Return the (x, y) coordinate for the center point of the cell that contains the specified text.  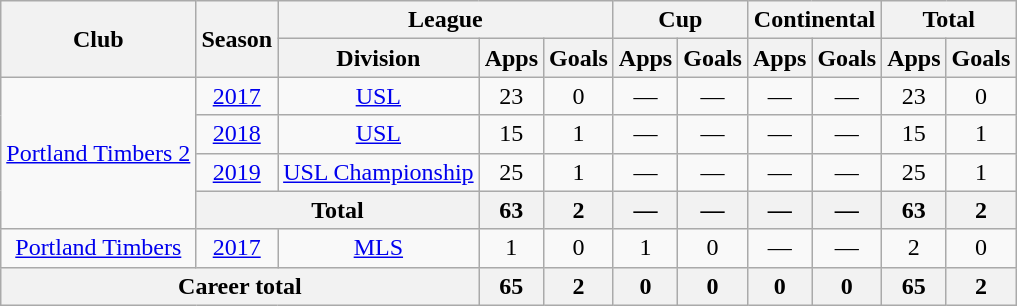
Cup (680, 20)
Portland Timbers 2 (98, 153)
MLS (379, 248)
League (446, 20)
Career total (240, 286)
Season (237, 39)
Division (379, 58)
Continental (814, 20)
USL Championship (379, 172)
2019 (237, 172)
Club (98, 39)
2018 (237, 134)
Portland Timbers (98, 248)
